Provide the (X, Y) coordinate of the cell's center where the given text is located.  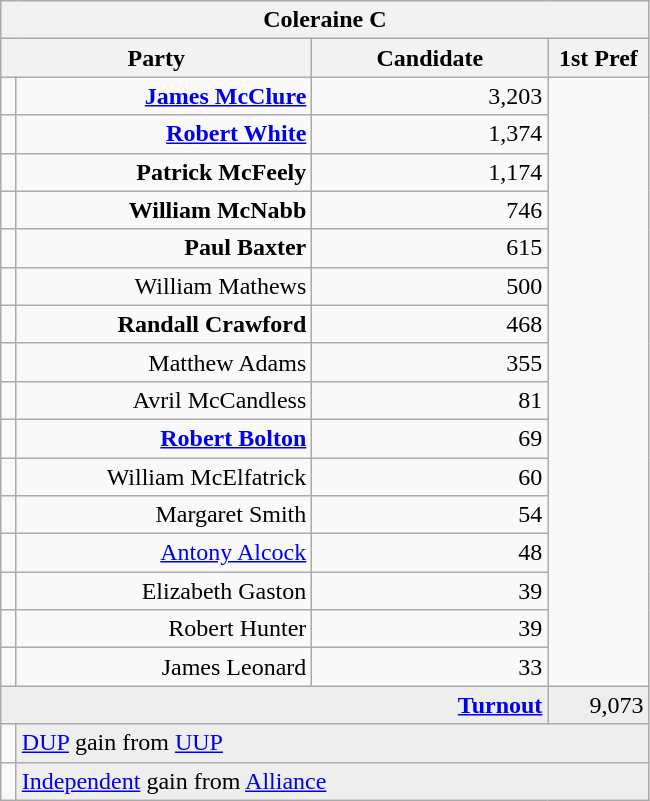
69 (430, 438)
James Leonard (164, 667)
William McNabb (164, 210)
Robert Bolton (164, 438)
60 (430, 477)
54 (430, 515)
Coleraine C (325, 20)
Candidate (430, 58)
355 (430, 362)
500 (430, 286)
Robert Hunter (164, 629)
48 (430, 553)
Independent gain from Alliance (332, 781)
William Mathews (164, 286)
Randall Crawford (164, 324)
Turnout (274, 705)
Patrick McFeely (164, 172)
Avril McCandless (164, 400)
746 (430, 210)
William McElfatrick (164, 477)
615 (430, 248)
9,073 (598, 705)
468 (430, 324)
1,374 (430, 134)
Antony Alcock (164, 553)
1st Pref (598, 58)
81 (430, 400)
DUP gain from UUP (332, 743)
James McClure (164, 96)
Matthew Adams (164, 362)
Elizabeth Gaston (164, 591)
1,174 (430, 172)
Robert White (164, 134)
Margaret Smith (164, 515)
33 (430, 667)
3,203 (430, 96)
Party (156, 58)
Paul Baxter (164, 248)
